Provide the [X, Y] coordinate of the cell's center where the given text is located.  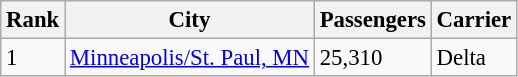
Minneapolis/St. Paul, MN [190, 58]
1 [33, 58]
City [190, 20]
Delta [474, 58]
25,310 [372, 58]
Passengers [372, 20]
Carrier [474, 20]
Rank [33, 20]
